Extract the [x, y] coordinate from the center of the cell holding the provided text.  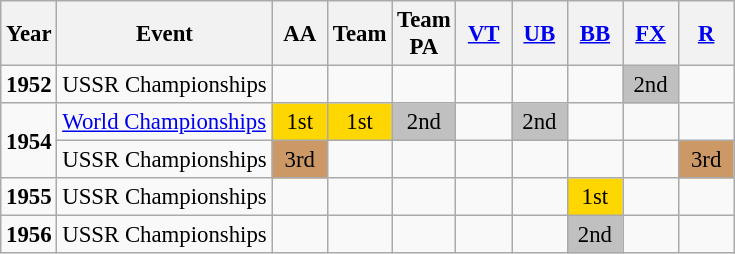
AA [300, 34]
1956 [29, 235]
UB [540, 34]
R [706, 34]
VT [484, 34]
BB [595, 34]
Event [164, 34]
Team [360, 34]
FX [651, 34]
World Championships [164, 122]
1954 [29, 140]
1952 [29, 85]
Year [29, 34]
1955 [29, 197]
Team PA [424, 34]
